Pinpoint the cell where the given text exists, returning its [X, Y] midpoint coordinate. 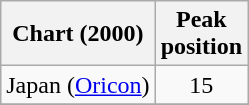
15 [201, 85]
Peakposition [201, 34]
Japan (Oricon) [78, 85]
Chart (2000) [78, 34]
